Capture the cell that displays the provided text and extract its [x, y] central coordinate. 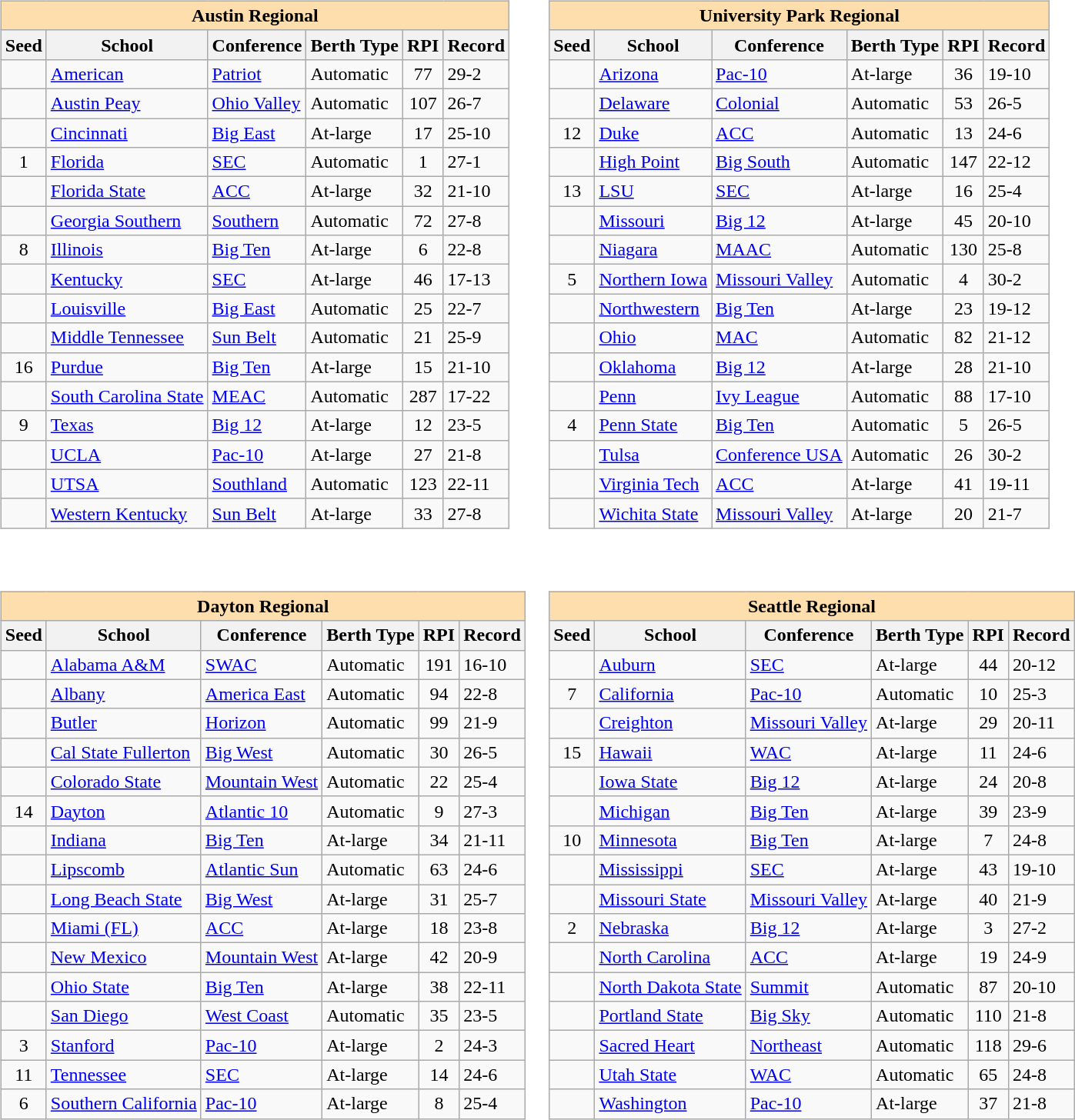
Tennessee [123, 1075]
20-9 [492, 958]
America East [262, 694]
19-12 [1017, 308]
21-11 [492, 840]
Creighton [670, 723]
19 [988, 958]
118 [988, 1045]
Hawaii [670, 752]
SWAC [262, 665]
MAAC [780, 250]
25-10 [476, 133]
53 [963, 103]
Western Kentucky [127, 513]
29 [988, 723]
Louisville [127, 308]
Northern Iowa [653, 279]
Cincinnati [127, 133]
Seattle Regional [812, 606]
Iowa State [670, 782]
Atlantic Sun [262, 869]
New Mexico [123, 958]
Arizona [653, 74]
30 [439, 752]
17-10 [1017, 396]
Kentucky [127, 279]
Summit [808, 987]
Florida State [127, 192]
Oklahoma [653, 367]
32 [422, 192]
28 [963, 367]
23-8 [492, 928]
27-2 [1041, 928]
44 [988, 665]
Penn [653, 396]
147 [963, 162]
Miami (FL) [123, 928]
Patriot [257, 74]
35 [439, 1016]
63 [439, 869]
Horizon [262, 723]
LSU [653, 192]
17-13 [476, 279]
27-3 [492, 811]
82 [963, 338]
26-7 [476, 103]
Wichita State [653, 513]
37 [988, 1104]
110 [988, 1016]
South Carolina State [127, 396]
Portland State [670, 1016]
Missouri [653, 221]
UCLA [127, 455]
Middle Tennessee [127, 338]
21-12 [1017, 338]
287 [422, 396]
Mississippi [670, 869]
North Carolina [670, 958]
25-7 [492, 899]
American [127, 74]
Big Sky [808, 1016]
Butler [123, 723]
Atlantic 10 [262, 811]
31 [439, 899]
Texas [127, 425]
34 [439, 840]
45 [963, 221]
Ivy League [780, 396]
77 [422, 74]
San Diego [123, 1016]
West Coast [262, 1016]
Missouri State [670, 899]
17 [422, 133]
Alabama A&M [123, 665]
25 [422, 308]
24-3 [492, 1045]
46 [422, 279]
Lipscomb [123, 869]
High Point [653, 162]
94 [439, 694]
107 [422, 103]
Virginia Tech [653, 484]
Southern [257, 221]
27-1 [476, 162]
Ohio State [123, 987]
191 [439, 665]
25-9 [476, 338]
72 [422, 221]
Colonial [780, 103]
UTSA [127, 484]
22 [439, 782]
Colorado State [123, 782]
23-9 [1041, 811]
Northwestern [653, 308]
Southland [257, 484]
Washington [670, 1104]
Nebraska [670, 928]
25-3 [1041, 694]
Tulsa [653, 455]
Ohio Valley [257, 103]
Dayton Regional [263, 606]
Illinois [127, 250]
Niagara [653, 250]
22-7 [476, 308]
Purdue [127, 367]
24 [988, 782]
Conference USA [780, 455]
41 [963, 484]
20-11 [1041, 723]
65 [988, 1075]
130 [963, 250]
39 [988, 811]
27 [422, 455]
22-12 [1017, 162]
Big South [780, 162]
42 [439, 958]
18 [439, 928]
87 [988, 987]
Ohio [653, 338]
Stanford [123, 1045]
Delaware [653, 103]
Penn State [653, 425]
99 [439, 723]
MEAC [257, 396]
Michigan [670, 811]
43 [988, 869]
Dayton [123, 811]
Long Beach State [123, 899]
Auburn [670, 665]
Indiana [123, 840]
20-8 [1041, 782]
Florida [127, 162]
26 [963, 455]
19-11 [1017, 484]
Sacred Heart [670, 1045]
36 [963, 74]
20-12 [1041, 665]
Austin Regional [255, 15]
17-22 [476, 396]
Austin Peay [127, 103]
North Dakota State [670, 987]
MAC [780, 338]
88 [963, 396]
Southern California [123, 1104]
20 [963, 513]
38 [439, 987]
21 [422, 338]
25-8 [1017, 250]
21-7 [1017, 513]
29-2 [476, 74]
24-9 [1041, 958]
Albany [123, 694]
Utah State [670, 1075]
Cal State Fullerton [123, 752]
40 [988, 899]
California [670, 694]
123 [422, 484]
16-10 [492, 665]
29-6 [1041, 1045]
Duke [653, 133]
23 [963, 308]
Northeast [808, 1045]
Georgia Southern [127, 221]
Minnesota [670, 840]
33 [422, 513]
University Park Regional [800, 15]
